Search for the cell housing the specified text and yield its (X, Y) center coordinate. 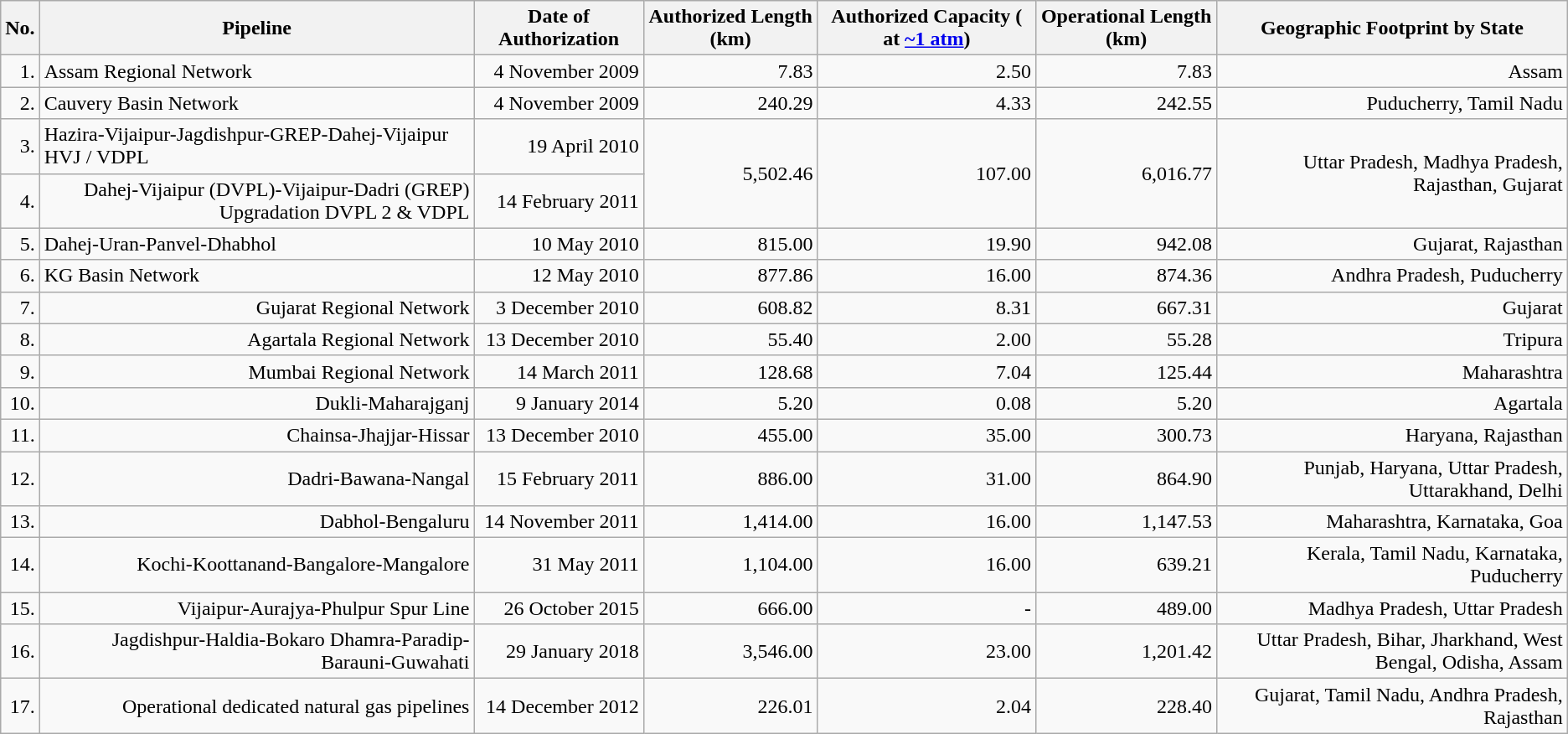
35.00 (926, 435)
11. (20, 435)
Gujarat (1392, 308)
3 December 2010 (559, 308)
19.90 (926, 244)
1,147.53 (1127, 522)
608.82 (730, 308)
14 March 2011 (559, 371)
Assam (1392, 71)
5,502.46 (730, 173)
12 May 2010 (559, 276)
55.28 (1127, 339)
1,201.42 (1127, 652)
Haryana, Rajasthan (1392, 435)
- (926, 608)
226.01 (730, 706)
8.31 (926, 308)
667.31 (1127, 308)
12. (20, 478)
Dukli-Maharajganj (256, 403)
815.00 (730, 244)
Assam Regional Network (256, 71)
31.00 (926, 478)
16. (20, 652)
15. (20, 608)
14 December 2012 (559, 706)
Mumbai Regional Network (256, 371)
Jagdishpur-Haldia-Bokaro Dhamra-Paradip-Barauni-Guwahati (256, 652)
29 January 2018 (559, 652)
Agartala (1392, 403)
1,104.00 (730, 565)
7.04 (926, 371)
No. (20, 28)
26 October 2015 (559, 608)
55.40 (730, 339)
Operational Length (km) (1127, 28)
17. (20, 706)
0.08 (926, 403)
Hazira-Vijaipur-Jagdishpur-GREP-Dahej-Vijaipur HVJ / VDPL (256, 146)
3,546.00 (730, 652)
Gujarat Regional Network (256, 308)
242.55 (1127, 103)
8. (20, 339)
300.73 (1127, 435)
4. (20, 201)
886.00 (730, 478)
Chainsa-Jhajjar-Hissar (256, 435)
107.00 (926, 173)
128.68 (730, 371)
1,414.00 (730, 522)
2.50 (926, 71)
874.36 (1127, 276)
13. (20, 522)
6,016.77 (1127, 173)
Kochi-Koottanand-Bangalore-Mangalore (256, 565)
Uttar Pradesh, Madhya Pradesh, Rajasthan, Gujarat (1392, 173)
Uttar Pradesh, Bihar, Jharkhand, West Bengal, Odisha, Assam (1392, 652)
Punjab, Haryana, Uttar Pradesh, Uttarakhand, Delhi (1392, 478)
Gujarat, Tamil Nadu, Andhra Pradesh, Rajasthan (1392, 706)
2.04 (926, 706)
19 April 2010 (559, 146)
3. (20, 146)
Authorized Capacity ( at ~1 atm) (926, 28)
Puducherry, Tamil Nadu (1392, 103)
864.90 (1127, 478)
14. (20, 565)
Dabhol-Bengaluru (256, 522)
23.00 (926, 652)
Date of Authorization (559, 28)
7. (20, 308)
Madhya Pradesh, Uttar Pradesh (1392, 608)
Tripura (1392, 339)
KG Basin Network (256, 276)
Pipeline (256, 28)
639.21 (1127, 565)
6. (20, 276)
Gujarat, Rajasthan (1392, 244)
Dadri-Bawana-Nangal (256, 478)
14 February 2011 (559, 201)
Maharashtra (1392, 371)
240.29 (730, 103)
Vijaipur-Aurajya-Phulpur Spur Line (256, 608)
10 May 2010 (559, 244)
Cauvery Basin Network (256, 103)
125.44 (1127, 371)
15 February 2011 (559, 478)
228.40 (1127, 706)
877.86 (730, 276)
Andhra Pradesh, Puducherry (1392, 276)
Kerala, Tamil Nadu, Karnataka, Puducherry (1392, 565)
Agartala Regional Network (256, 339)
Maharashtra, Karnataka, Goa (1392, 522)
10. (20, 403)
489.00 (1127, 608)
4.33 (926, 103)
Operational dedicated natural gas pipelines (256, 706)
1. (20, 71)
455.00 (730, 435)
Dahej-Vijaipur (DVPL)-Vijaipur-Dadri (GREP) Upgradation DVPL 2 & VDPL (256, 201)
9. (20, 371)
666.00 (730, 608)
9 January 2014 (559, 403)
Authorized Length (km) (730, 28)
Dahej-Uran-Panvel-Dhabhol (256, 244)
14 November 2011 (559, 522)
2. (20, 103)
Geographic Footprint by State (1392, 28)
2.00 (926, 339)
5. (20, 244)
31 May 2011 (559, 565)
942.08 (1127, 244)
